Detect which cell encompasses the target text, then output its [X, Y] center coordinate. 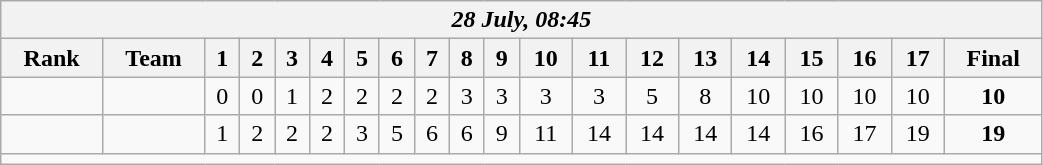
Rank [52, 58]
15 [812, 58]
7 [432, 58]
28 July, 08:45 [522, 20]
12 [652, 58]
Team [153, 58]
Final [993, 58]
4 [328, 58]
13 [706, 58]
